Determine the [X, Y] coordinate at the center of the cell enclosing the given text.  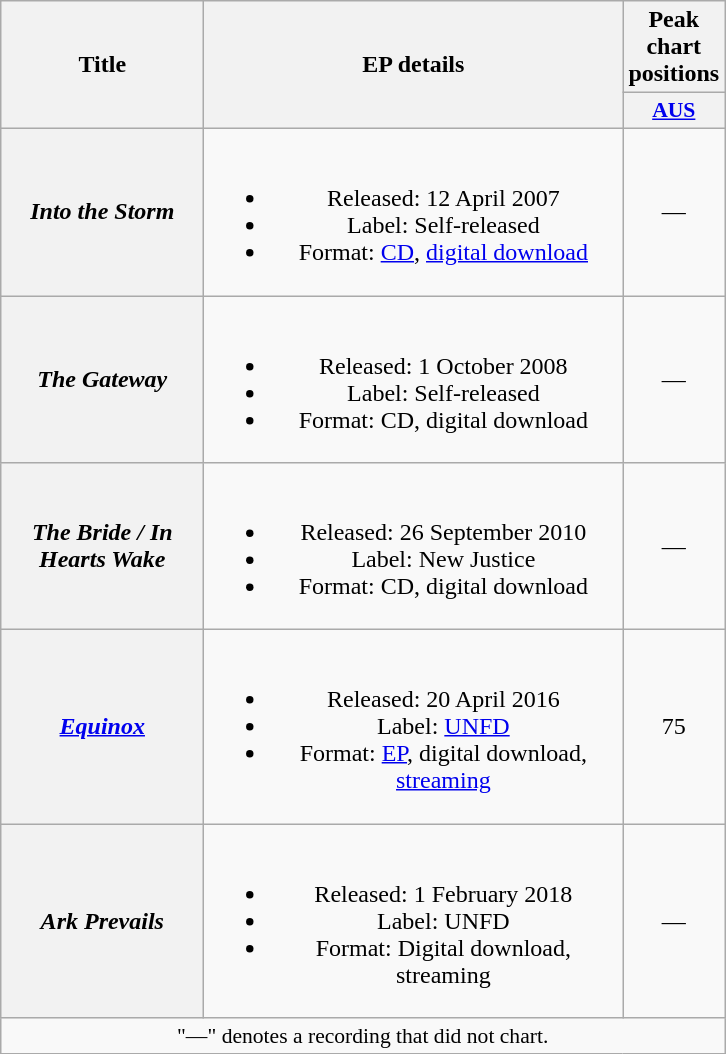
Title [102, 65]
75 [674, 727]
The Bride / In Hearts Wake [102, 546]
"—" denotes a recording that did not chart. [363, 1036]
Released: 1 February 2018Label: UNFDFormat: Digital download, streaming [414, 921]
Released: 26 September 2010Label: New JusticeFormat: CD, digital download [414, 546]
Peak chart positions [674, 47]
The Gateway [102, 380]
Released: 1 October 2008Label: Self-releasedFormat: CD, digital download [414, 380]
EP details [414, 65]
Into the Storm [102, 212]
Released: 20 April 2016Label: UNFDFormat: EP, digital download, streaming [414, 727]
AUS [674, 111]
Ark Prevails [102, 921]
Equinox [102, 727]
Released: 12 April 2007Label: Self-releasedFormat: CD, digital download [414, 212]
